Output the [X, Y] coordinate of the center of the cell containing the given text.  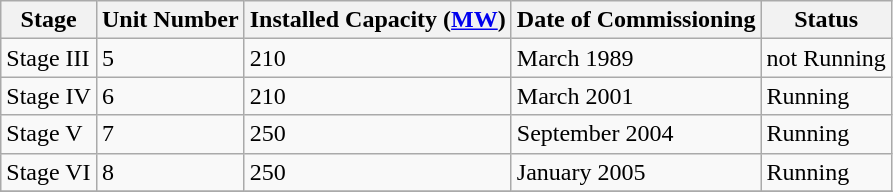
6 [170, 96]
7 [170, 134]
Stage III [49, 58]
January 2005 [636, 172]
September 2004 [636, 134]
not Running [826, 58]
Date of Commissioning [636, 20]
Status [826, 20]
8 [170, 172]
Stage VI [49, 172]
Stage V [49, 134]
Stage IV [49, 96]
5 [170, 58]
March 2001 [636, 96]
Unit Number [170, 20]
Installed Capacity (MW) [378, 20]
March 1989 [636, 58]
Stage [49, 20]
